From the cell containing the given text, extract its center point as (x, y) coordinate. 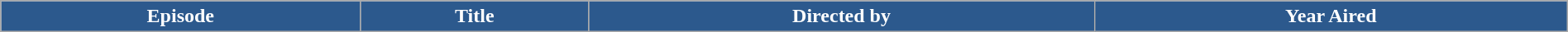
Year Aired (1331, 16)
Episode (180, 16)
Title (475, 16)
Directed by (842, 16)
